Search for the cell housing the specified text and yield its [x, y] center coordinate. 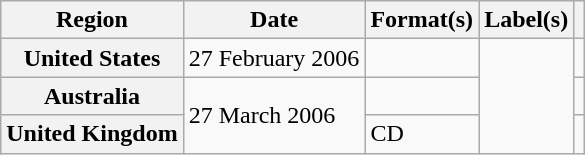
CD [422, 134]
Date [274, 20]
United Kingdom [92, 134]
United States [92, 58]
Label(s) [526, 20]
Australia [92, 96]
27 February 2006 [274, 58]
Region [92, 20]
Format(s) [422, 20]
27 March 2006 [274, 115]
